Detect which cell encompasses the target text, then output its [X, Y] center coordinate. 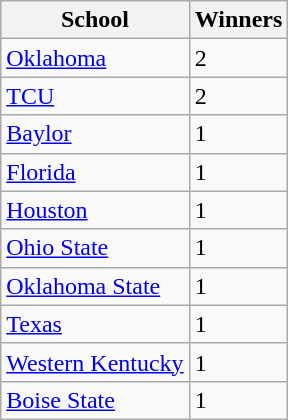
Winners [238, 20]
School [95, 20]
Oklahoma State [95, 286]
Ohio State [95, 248]
Houston [95, 210]
Texas [95, 324]
TCU [95, 96]
Florida [95, 172]
Western Kentucky [95, 362]
Baylor [95, 134]
Boise State [95, 400]
Oklahoma [95, 58]
